Detect which cell encompasses the target text, then output its (x, y) center coordinate. 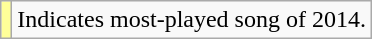
Indicates most-played song of 2014. (192, 20)
